Determine the (X, Y) coordinate at the center of the cell enclosing the given text.  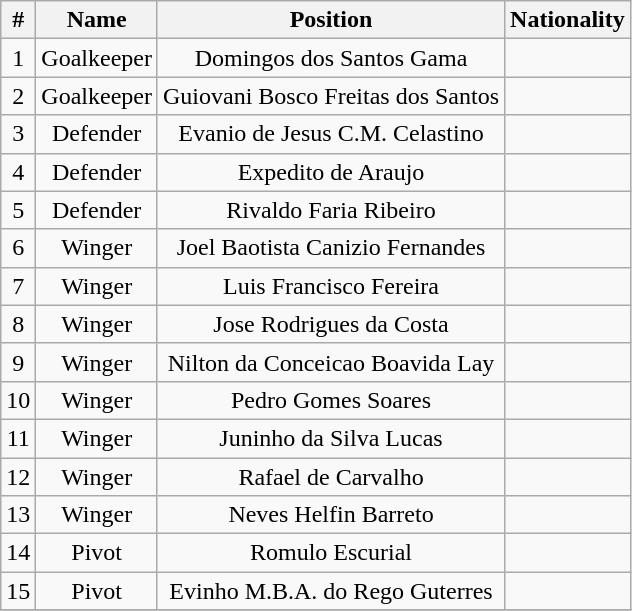
Rivaldo Faria Ribeiro (330, 210)
11 (18, 438)
12 (18, 477)
Juninho da Silva Lucas (330, 438)
Evanio de Jesus C.M. Celastino (330, 134)
3 (18, 134)
Jose Rodrigues da Costa (330, 324)
Pedro Gomes Soares (330, 400)
Nilton da Conceicao Boavida Lay (330, 362)
Rafael de Carvalho (330, 477)
Expedito de Araujo (330, 172)
Name (97, 20)
4 (18, 172)
Domingos dos Santos Gama (330, 58)
Luis Francisco Fereira (330, 286)
Nationality (568, 20)
1 (18, 58)
7 (18, 286)
Position (330, 20)
Evinho M.B.A. do Rego Guterres (330, 591)
5 (18, 210)
14 (18, 553)
Joel Baotista Canizio Fernandes (330, 248)
6 (18, 248)
15 (18, 591)
9 (18, 362)
Neves Helfin Barreto (330, 515)
Romulo Escurial (330, 553)
10 (18, 400)
13 (18, 515)
8 (18, 324)
Guiovani Bosco Freitas dos Santos (330, 96)
2 (18, 96)
# (18, 20)
